Find where the given text appears and provide that cell's center as [X, Y] coordinate. 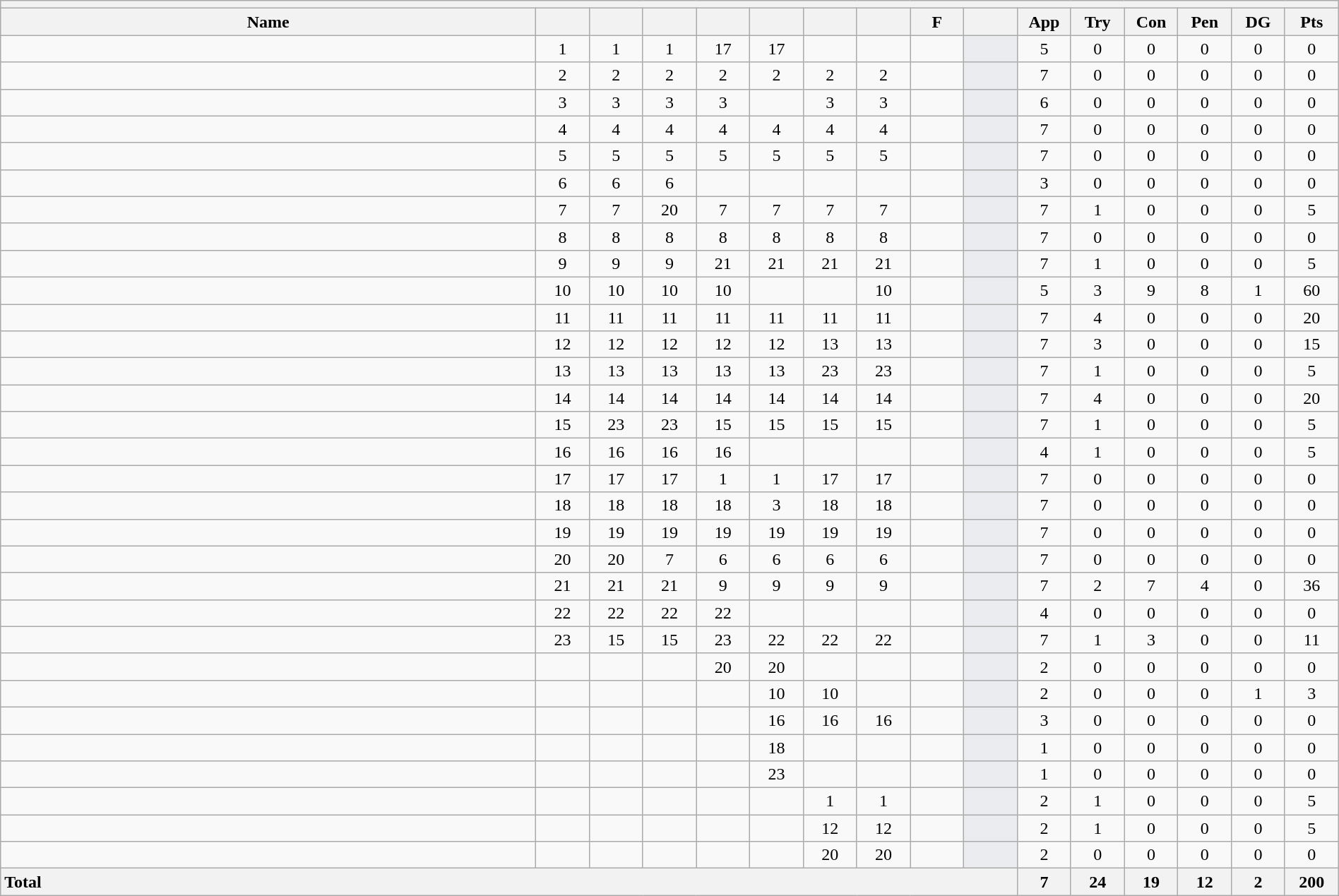
Pts [1311, 22]
60 [1311, 290]
Name [268, 22]
Con [1151, 22]
Total [509, 882]
Try [1097, 22]
F [937, 22]
DG [1258, 22]
Pen [1205, 22]
200 [1311, 882]
36 [1311, 586]
App [1045, 22]
24 [1097, 882]
